From the cell containing the given text, extract its center point as [X, Y] coordinate. 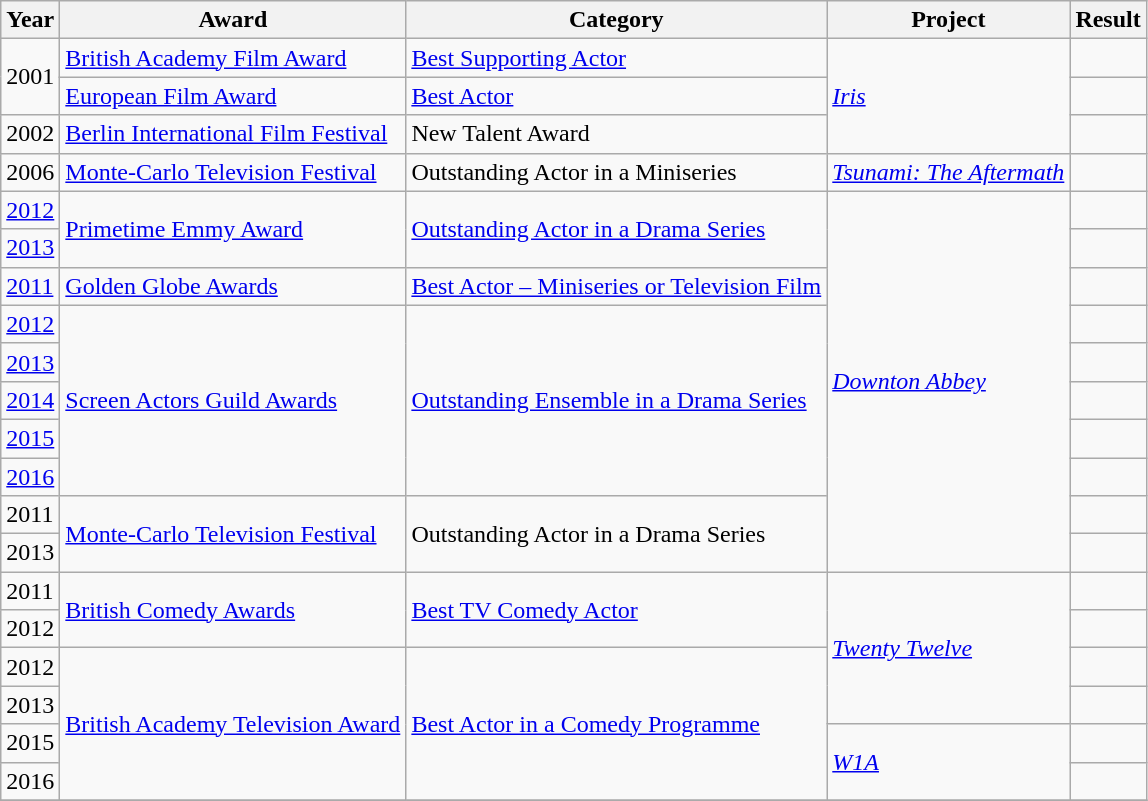
2001 [30, 77]
Project [948, 20]
Primetime Emmy Award [233, 229]
Outstanding Ensemble in a Drama Series [616, 400]
Award [233, 20]
Year [30, 20]
British Academy Film Award [233, 58]
Tsunami: The Aftermath [948, 172]
Category [616, 20]
Best Actor in a Comedy Programme [616, 724]
Berlin International Film Festival [233, 134]
Result [1108, 20]
Twenty Twelve [948, 648]
Golden Globe Awards [233, 286]
British Comedy Awards [233, 610]
2014 [30, 400]
Best Actor – Miniseries or Television Film [616, 286]
Best TV Comedy Actor [616, 610]
W1A [948, 762]
Best Actor [616, 96]
British Academy Television Award [233, 724]
2002 [30, 134]
Outstanding Actor in a Miniseries [616, 172]
2006 [30, 172]
Iris [948, 96]
Screen Actors Guild Awards [233, 400]
European Film Award [233, 96]
Downton Abbey [948, 382]
Best Supporting Actor [616, 58]
New Talent Award [616, 134]
